Extract the (x, y) coordinate from the center of the cell holding the provided text.  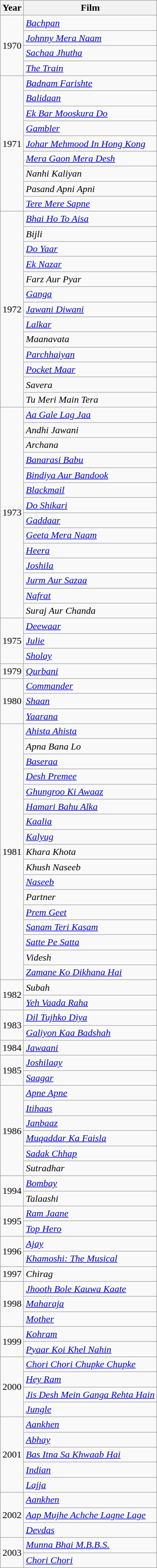
Jis Desh Mein Ganga Rehta Hain (90, 1394)
Sholay (90, 656)
Khamoshi: The Musical (90, 1259)
Blackmail (90, 490)
Kalyug (90, 837)
1996 (12, 1251)
Joshilaay (90, 1063)
Pyaar Koi Khel Nahin (90, 1349)
Badnam Farishte (90, 83)
Itihaas (90, 1108)
Videsh (90, 957)
Jurm Aur Sazaa (90, 580)
1970 (12, 46)
Ek Nazar (90, 264)
Farz Aur Pyar (90, 279)
Aa Gale Lag Jaa (90, 415)
Sutradhar (90, 1168)
Tu Meri Main Tera (90, 400)
1972 (12, 310)
Do Yaar (90, 249)
Lalkar (90, 324)
Muqaddar Ka Faisla (90, 1138)
Kohram (90, 1334)
Joshila (90, 565)
Yeh Vaada Raha (90, 1003)
1973 (12, 512)
Abhay (90, 1440)
1994 (12, 1191)
Do Shikari (90, 505)
Savera (90, 384)
Top Hero (90, 1229)
Janbaaz (90, 1123)
Mera Gaon Mera Desh (90, 158)
Apna Bana Lo (90, 746)
Jawaani (90, 1048)
Bijli (90, 234)
Bachpan (90, 23)
1995 (12, 1221)
Ghungroo Ki Awaaz (90, 792)
Balidaan (90, 98)
Ek Bar Mooskura Do (90, 113)
Film (90, 8)
Mother (90, 1319)
Suraj Aur Chanda (90, 611)
1997 (12, 1274)
1971 (12, 143)
Commander (90, 686)
1983 (12, 1025)
Bhai Ho To Aisa (90, 219)
1998 (12, 1304)
Deewaar (90, 626)
Saagar (90, 1078)
Archana (90, 445)
Yaarana (90, 716)
Nafrat (90, 596)
1999 (12, 1342)
Heera (90, 550)
Johar Mehmood In Hong Kong (90, 143)
Qurbani (90, 671)
Khush Naseeb (90, 867)
Subah (90, 988)
Johnny Mera Naam (90, 38)
Bindiya Aur Bandook (90, 475)
Baseraa (90, 761)
Year (12, 8)
Gambler (90, 128)
Andhi Jawani (90, 430)
Ahista Ahista (90, 731)
Maanavata (90, 339)
2001 (12, 1455)
Khara Khota (90, 852)
Tere Mere Sapne (90, 204)
Geeta Mera Naam (90, 535)
1985 (12, 1070)
Desh Premee (90, 776)
Jawani Diwani (90, 309)
Talaashi (90, 1199)
Jungle (90, 1410)
1986 (12, 1130)
Dil Tujhko Diya (90, 1018)
Pasand Apni Apni (90, 189)
Galiyon Kaa Badshah (90, 1033)
1981 (12, 852)
2000 (12, 1387)
2003 (12, 1553)
Devdas (90, 1530)
Bas Itna Sa Khwaab Hai (90, 1455)
Hamari Bahu Alka (90, 807)
Indian (90, 1470)
Jhooth Bole Kauwa Kaate (90, 1289)
Chori Chori Chupke Chupke (90, 1364)
1975 (12, 641)
Naseeb (90, 882)
Prem Geet (90, 912)
Sadak Chhap (90, 1153)
Chirag (90, 1274)
Zamane Ko Dikhana Hai (90, 972)
Ajay (90, 1244)
Shaan (90, 701)
Ram Jaane (90, 1214)
Bombay (90, 1184)
Parchhaiyan (90, 354)
Lajja (90, 1485)
Nanhi Kaliyan (90, 173)
1979 (12, 671)
Ganga (90, 294)
1984 (12, 1048)
1980 (12, 701)
The Train (90, 68)
Aap Mujhe Achche Lagne Lage (90, 1515)
Banarasi Babu (90, 460)
Pocket Maar (90, 369)
Gaddaar (90, 520)
2002 (12, 1515)
Kaalia (90, 822)
Chori Chori (90, 1560)
Sachaa Jhutha (90, 53)
Hey Ram (90, 1379)
Satte Pe Satta (90, 942)
Partner (90, 897)
Apne Apne (90, 1093)
Maharaja (90, 1304)
1982 (12, 995)
Julie (90, 641)
Sanam Teri Kasam (90, 927)
Munna Bhai M.B.B.S. (90, 1545)
